Determine the (x, y) coordinate at the center of the cell enclosing the given text.  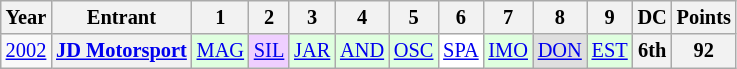
AND (362, 51)
3 (312, 17)
8 (560, 17)
2 (269, 17)
9 (610, 17)
2002 (26, 51)
DON (560, 51)
5 (414, 17)
1 (220, 17)
IMO (508, 51)
92 (704, 51)
JD Motorsport (121, 51)
JAR (312, 51)
SIL (269, 51)
Points (704, 17)
6th (652, 51)
Entrant (121, 17)
MAG (220, 51)
SPA (460, 51)
7 (508, 17)
Year (26, 17)
6 (460, 17)
EST (610, 51)
OSC (414, 51)
DC (652, 17)
4 (362, 17)
